Find where the given text appears and provide that cell's center as [X, Y] coordinate. 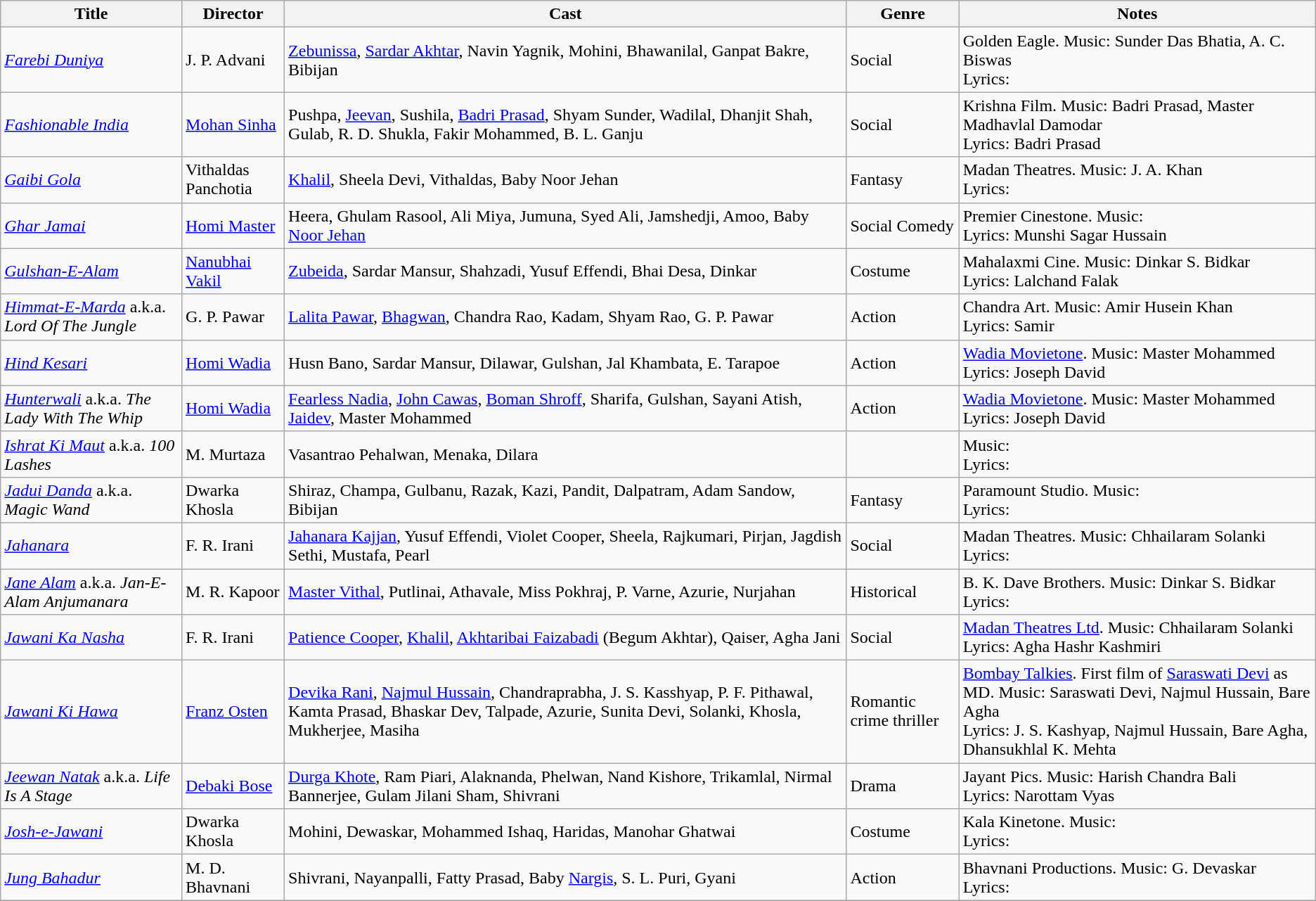
Premier Cinestone. Music: Lyrics: Munshi Sagar Hussain [1137, 225]
G. P. Pawar [233, 317]
M. R. Kapoor [233, 591]
Director [233, 14]
Madan Theatres Ltd. Music: Chhailaram SolankiLyrics: Agha Hashr Kashmiri [1137, 637]
Lalita Pawar, Bhagwan, Chandra Rao, Kadam, Shyam Rao, G. P. Pawar [565, 317]
Franz Osten [233, 712]
Mohan Sinha [233, 124]
Bhavnani Productions. Music: G. DevaskarLyrics: [1137, 878]
Shiraz, Champa, Gulbanu, Razak, Kazi, Pandit, Dalpatram, Adam Sandow, Bibijan [565, 499]
M. D. Bhavnani [233, 878]
Paramount Studio. Music: Lyrics: [1137, 499]
Nanubhai Vakil [233, 271]
Drama [903, 786]
Jayant Pics. Music: Harish Chandra BaliLyrics: Narottam Vyas [1137, 786]
Mohini, Dewaskar, Mohammed Ishaq, Haridas, Manohar Ghatwai [565, 831]
Historical [903, 591]
Husn Bano, Sardar Mansur, Dilawar, Gulshan, Jal Khambata, E. Tarapoe [565, 363]
Farebi Duniya [91, 60]
Vithaldas Panchotia [233, 180]
Durga Khote, Ram Piari, Alaknanda, Phelwan, Nand Kishore, Trikamlal, Nirmal Bannerjee, Gulam Jilani Sham, Shivrani [565, 786]
Ghar Jamai [91, 225]
Genre [903, 14]
Chandra Art. Music: Amir Husein KhanLyrics: Samir [1137, 317]
Shivrani, Nayanpalli, Fatty Prasad, Baby Nargis, S. L. Puri, Gyani [565, 878]
Jadui Danda a.k.a. Magic Wand [91, 499]
Hunterwali a.k.a. The Lady With The Whip [91, 408]
Fearless Nadia, John Cawas, Boman Shroff, Sharifa, Gulshan, Sayani Atish, Jaidev, Master Mohammed [565, 408]
Kala Kinetone. Music: Lyrics: [1137, 831]
Golden Eagle. Music: Sunder Das Bhatia, A. C. BiswasLyrics: [1137, 60]
Gulshan-E-Alam [91, 271]
Notes [1137, 14]
Mahalaxmi Cine. Music: Dinkar S. BidkarLyrics: Lalchand Falak [1137, 271]
Jawani Ki Hawa [91, 712]
Zubeida, Sardar Mansur, Shahzadi, Yusuf Effendi, Bhai Desa, Dinkar [565, 271]
Romantic crime thriller [903, 712]
Social Comedy [903, 225]
Jane Alam a.k.a. Jan-E-Alam Anjumanara [91, 591]
Patience Cooper, Khalil, Akhtaribai Faizabadi (Begum Akhtar), Qaiser, Agha Jani [565, 637]
J. P. Advani [233, 60]
Madan Theatres. Music: Chhailaram SolankiLyrics: [1137, 546]
Jawani Ka Nasha [91, 637]
Debaki Bose [233, 786]
Heera, Ghulam Rasool, Ali Miya, Jumuna, Syed Ali, Jamshedji, Amoo, Baby Noor Jehan [565, 225]
Vasantrao Pehalwan, Menaka, Dilara [565, 454]
Pushpa, Jeevan, Sushila, Badri Prasad, Shyam Sunder, Wadilal, Dhanjit Shah, Gulab, R. D. Shukla, Fakir Mohammed, B. L. Ganju [565, 124]
Khalil, Sheela Devi, Vithaldas, Baby Noor Jehan [565, 180]
Fashionable India [91, 124]
Master Vithal, Putlinai, Athavale, Miss Pokhraj, P. Varne, Azurie, Nurjahan [565, 591]
Homi Master [233, 225]
Zebunissa, Sardar Akhtar, Navin Yagnik, Mohini, Bhawanilal, Ganpat Bakre, Bibijan [565, 60]
Ishrat Ki Maut a.k.a. 100 Lashes [91, 454]
M. Murtaza [233, 454]
Krishna Film. Music: Badri Prasad, Master Madhavlal DamodarLyrics: Badri Prasad [1137, 124]
Jahanara Kajjan, Yusuf Effendi, Violet Cooper, Sheela, Rajkumari, Pirjan, Jagdish Sethi, Mustafa, Pearl [565, 546]
Josh-e-Jawani [91, 831]
Title [91, 14]
Madan Theatres. Music: J. A. KhanLyrics: [1137, 180]
Himmat-E-Marda a.k.a. Lord Of The Jungle [91, 317]
Hind Kesari [91, 363]
Jeewan Natak a.k.a. Life Is A Stage [91, 786]
Jahanara [91, 546]
Cast [565, 14]
Music: Lyrics: [1137, 454]
Gaibi Gola [91, 180]
B. K. Dave Brothers. Music: Dinkar S. BidkarLyrics: [1137, 591]
Jung Bahadur [91, 878]
